Return the (X, Y) coordinate for the center point of the cell that contains the specified text.  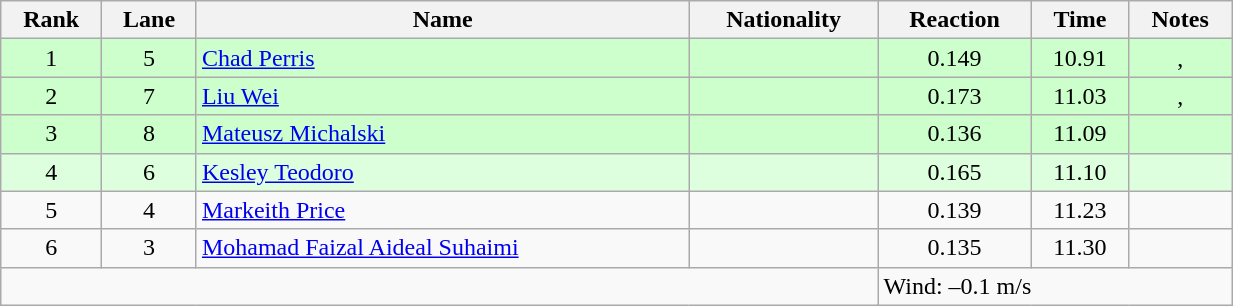
0.136 (954, 134)
0.139 (954, 210)
11.03 (1080, 96)
11.23 (1080, 210)
Kesley Teodoro (442, 172)
Time (1080, 20)
Rank (52, 20)
Notes (1180, 20)
Lane (150, 20)
11.30 (1080, 248)
Name (442, 20)
7 (150, 96)
Markeith Price (442, 210)
0.173 (954, 96)
Nationality (784, 20)
11.09 (1080, 134)
2 (52, 96)
11.10 (1080, 172)
Liu Wei (442, 96)
1 (52, 58)
Mohamad Faizal Aideal Suhaimi (442, 248)
10.91 (1080, 58)
Reaction (954, 20)
8 (150, 134)
0.135 (954, 248)
Chad Perris (442, 58)
Wind: –0.1 m/s (1055, 286)
Mateusz Michalski (442, 134)
0.149 (954, 58)
0.165 (954, 172)
